Return [x, y] of the center of cell containing provided text 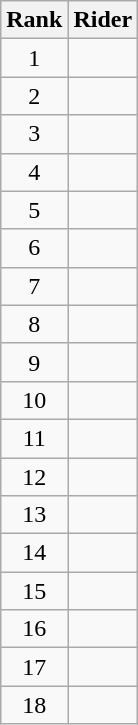
10 [34, 400]
15 [34, 591]
5 [34, 210]
2 [34, 96]
6 [34, 248]
8 [34, 324]
3 [34, 134]
14 [34, 553]
17 [34, 667]
1 [34, 58]
9 [34, 362]
13 [34, 515]
12 [34, 477]
11 [34, 438]
Rank [34, 20]
4 [34, 172]
18 [34, 705]
Rider [103, 20]
7 [34, 286]
16 [34, 629]
